Extract the (x, y) coordinate from the center of the cell holding the provided text.  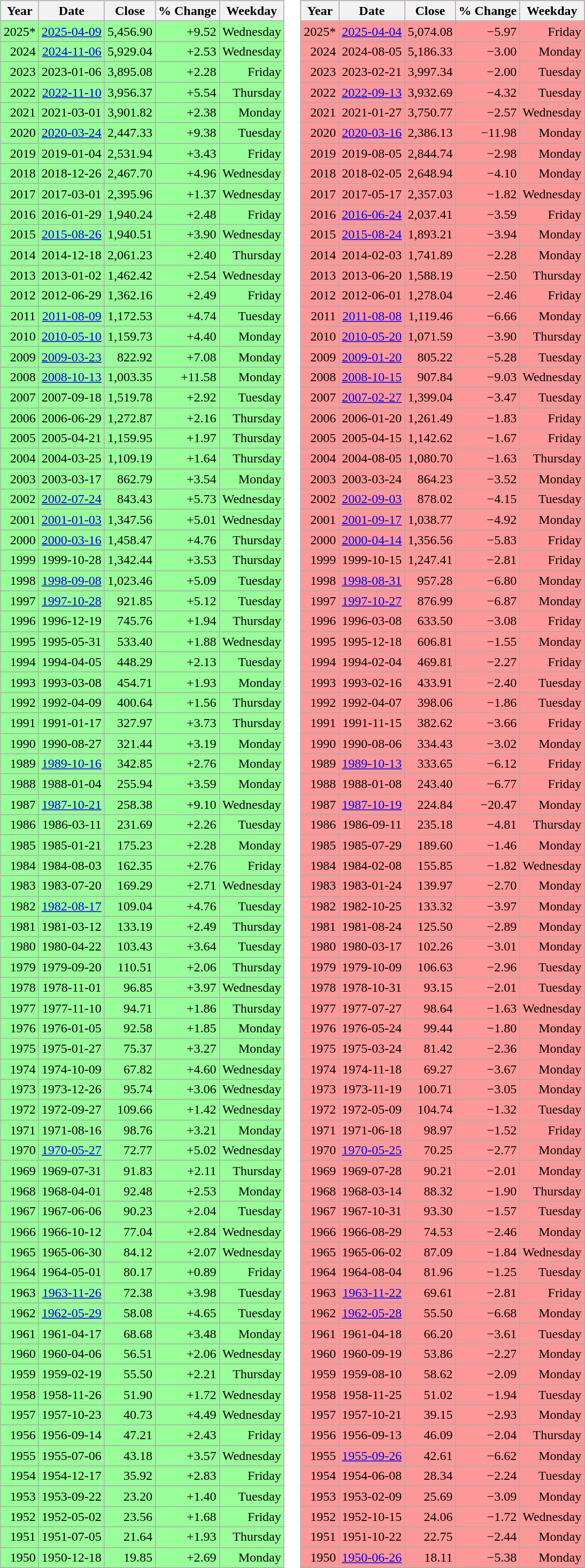
1995-05-31 (72, 642)
1960-04-06 (72, 1354)
1,109.19 (129, 459)
−3.00 (488, 51)
1955-09-26 (372, 1456)
92.58 (129, 1028)
+2.69 (187, 1557)
−4.81 (488, 825)
42.61 (430, 1456)
1966-08-29 (372, 1232)
2,648.94 (430, 174)
1997-10-27 (372, 601)
+1.64 (187, 459)
2020-03-16 (372, 133)
255.94 (129, 784)
−1.72 (488, 1517)
+4.60 (187, 1069)
2010-05-20 (372, 336)
2019-08-05 (372, 153)
70.25 (430, 1150)
2009-03-23 (72, 357)
40.73 (129, 1415)
921.85 (129, 601)
+1.72 (187, 1395)
805.22 (430, 357)
878.02 (430, 499)
−6.68 (488, 1313)
1,071.59 (430, 336)
1,399.04 (430, 397)
2007-09-18 (72, 397)
−2.28 (488, 255)
+2.07 (187, 1252)
22.75 (430, 1537)
+1.37 (187, 194)
862.79 (129, 479)
81.96 (430, 1272)
+0.89 (187, 1272)
957.28 (430, 581)
25.69 (430, 1496)
2,531.94 (129, 153)
1,159.73 (129, 336)
−5.28 (488, 357)
1,247.41 (430, 560)
1989-10-16 (72, 764)
133.19 (129, 926)
21.64 (129, 1537)
1,940.51 (129, 235)
−1.67 (488, 438)
−2.93 (488, 1415)
2004-08-05 (372, 459)
+5.12 (187, 601)
−2.77 (488, 1150)
2008-10-15 (372, 377)
382.62 (430, 723)
2,467.70 (129, 174)
3,895.08 (129, 72)
2024-08-05 (372, 51)
1,356.56 (430, 540)
1,347.56 (129, 520)
23.56 (129, 1517)
1983-01-24 (372, 886)
58.08 (129, 1313)
35.92 (129, 1476)
1952-05-02 (72, 1517)
2013-06-20 (372, 275)
+1.94 (187, 621)
342.85 (129, 764)
1974-10-09 (72, 1069)
1998-09-08 (72, 581)
1957-10-23 (72, 1415)
−2.89 (488, 926)
1980-04-22 (72, 947)
+3.57 (187, 1456)
+3.90 (187, 235)
1967-10-31 (372, 1211)
1965-06-30 (72, 1252)
5,929.04 (129, 51)
+3.53 (187, 560)
2,386.13 (430, 133)
+1.56 (187, 702)
+4.65 (187, 1313)
1959-08-10 (372, 1374)
2,447.33 (129, 133)
2003-03-24 (372, 479)
1972-05-09 (372, 1110)
56.51 (129, 1354)
2006-01-20 (372, 418)
+2.11 (187, 1171)
−2.36 (488, 1048)
+3.21 (187, 1130)
93.15 (430, 987)
3,901.82 (129, 113)
1978-10-31 (372, 987)
2004-03-25 (72, 459)
3,997.34 (430, 72)
−2.24 (488, 1476)
−9.03 (488, 377)
2018-12-26 (72, 174)
1953-02-09 (372, 1496)
98.64 (430, 1008)
+2.26 (187, 825)
2002-09-03 (372, 499)
1985-01-21 (72, 845)
−2.70 (488, 886)
1,588.19 (430, 275)
1982-08-17 (72, 906)
−2.40 (488, 682)
1987-10-21 (72, 805)
+1.40 (187, 1496)
469.81 (430, 662)
+1.85 (187, 1028)
+4.74 (187, 316)
1,080.70 (430, 459)
1992-04-07 (372, 702)
+5.54 (187, 92)
−6.77 (488, 784)
2019-01-04 (72, 153)
2000-04-14 (372, 540)
1975-01-27 (72, 1048)
1974-11-18 (372, 1069)
87.09 (430, 1252)
2,061.23 (129, 255)
1,172.53 (129, 316)
1,261.49 (430, 418)
−5.83 (488, 540)
1990-08-27 (72, 744)
1954-12-17 (72, 1476)
2016-01-29 (72, 214)
2003-03-17 (72, 479)
448.29 (129, 662)
125.50 (430, 926)
1982-10-25 (372, 906)
−1.86 (488, 702)
69.27 (430, 1069)
+9.52 (187, 31)
+4.96 (187, 174)
1950-12-18 (72, 1557)
1953-09-22 (72, 1496)
2015-08-26 (72, 235)
1988-01-04 (72, 784)
1962-05-28 (372, 1313)
2017-05-17 (372, 194)
155.85 (430, 866)
175.23 (129, 845)
1,142.62 (430, 438)
1,038.77 (430, 520)
−3.09 (488, 1496)
2017-03-01 (72, 194)
+2.16 (187, 418)
109.04 (129, 906)
+1.88 (187, 642)
2021-03-01 (72, 113)
133.32 (430, 906)
1972-09-27 (72, 1110)
1,003.35 (129, 377)
−1.25 (488, 1272)
2007-02-27 (372, 397)
80.17 (129, 1272)
93.30 (430, 1211)
51.02 (430, 1395)
91.83 (129, 1171)
72.77 (129, 1150)
1,362.16 (129, 296)
43.18 (129, 1456)
1,023.46 (129, 581)
1,519.78 (129, 397)
2000-03-16 (72, 540)
+4.40 (187, 336)
−1.84 (488, 1252)
1965-06-02 (372, 1252)
−4.92 (488, 520)
139.97 (430, 886)
2023-01-06 (72, 72)
1,462.42 (129, 275)
1,893.21 (430, 235)
2002-07-24 (72, 499)
−3.52 (488, 479)
104.74 (430, 1110)
−1.52 (488, 1130)
2025-04-09 (72, 31)
1987-10-19 (372, 805)
1997-10-28 (72, 601)
876.99 (430, 601)
−6.12 (488, 764)
1,741.89 (430, 255)
1979-10-09 (372, 967)
1,159.95 (129, 438)
2015-08-24 (372, 235)
231.69 (129, 825)
1991-11-15 (372, 723)
1990-08-06 (372, 744)
454.71 (129, 682)
90.23 (129, 1211)
1999-10-15 (372, 560)
398.06 (430, 702)
1963-11-22 (372, 1293)
69.61 (430, 1293)
+2.71 (187, 886)
2013-01-02 (72, 275)
+3.73 (187, 723)
+2.43 (187, 1435)
+3.19 (187, 744)
1984-02-08 (372, 866)
−3.94 (488, 235)
−1.83 (488, 418)
1964-08-04 (372, 1272)
1970-05-25 (372, 1150)
1986-03-11 (72, 825)
1968-04-01 (72, 1191)
1961-04-17 (72, 1333)
1986-09-11 (372, 825)
53.86 (430, 1354)
907.84 (430, 377)
90.21 (430, 1171)
95.74 (129, 1090)
94.71 (129, 1008)
−3.90 (488, 336)
1979-09-20 (72, 967)
2005-04-15 (372, 438)
1998-08-31 (372, 581)
−3.61 (488, 1333)
2006-06-29 (72, 418)
46.09 (430, 1435)
+3.48 (187, 1333)
106.63 (430, 967)
1966-10-12 (72, 1232)
2014-02-03 (372, 255)
1958-11-26 (72, 1395)
+3.06 (187, 1090)
2023-02-21 (372, 72)
3,750.77 (430, 113)
+5.01 (187, 520)
+2.54 (187, 275)
−2.50 (488, 275)
2005-04-21 (72, 438)
2,357.03 (430, 194)
1983-07-20 (72, 886)
1962-05-29 (72, 1313)
1993-03-08 (72, 682)
−5.38 (488, 1557)
1963-11-26 (72, 1293)
2,844.74 (430, 153)
98.76 (129, 1130)
75.37 (129, 1048)
−4.10 (488, 174)
1980-03-17 (372, 947)
−3.05 (488, 1090)
822.92 (129, 357)
+1.86 (187, 1008)
224.84 (430, 805)
−1.94 (488, 1395)
−6.62 (488, 1456)
+5.02 (187, 1150)
1973-12-26 (72, 1090)
−2.00 (488, 72)
−3.01 (488, 947)
109.66 (129, 1110)
2016-06-24 (372, 214)
2,395.96 (129, 194)
2022-11-10 (72, 92)
235.18 (430, 825)
1969-07-31 (72, 1171)
−3.02 (488, 744)
+3.64 (187, 947)
1957-10-21 (372, 1415)
+2.40 (187, 255)
1,458.47 (129, 540)
2001-09-17 (372, 520)
1988-01-08 (372, 784)
24.06 (430, 1517)
1993-02-16 (372, 682)
−6.66 (488, 316)
2012-06-29 (72, 296)
162.35 (129, 866)
−3.66 (488, 723)
−2.44 (488, 1537)
−2.98 (488, 153)
2024-11-06 (72, 51)
+2.38 (187, 113)
1,119.46 (430, 316)
+2.48 (187, 214)
−3.59 (488, 214)
+5.09 (187, 581)
5,186.33 (430, 51)
66.20 (430, 1333)
1,342.44 (129, 560)
39.15 (430, 1415)
−2.96 (488, 967)
189.60 (430, 845)
1996-03-08 (372, 621)
+1.68 (187, 1517)
1981-03-12 (72, 926)
1960-09-19 (372, 1354)
2014-12-18 (72, 255)
1971-06-18 (372, 1130)
3,932.69 (430, 92)
−1.32 (488, 1110)
1994-02-04 (372, 662)
1951-10-22 (372, 1537)
5,456.90 (129, 31)
1996-12-19 (72, 621)
1985-07-29 (372, 845)
1981-08-24 (372, 926)
1,272.87 (129, 418)
1956-09-13 (372, 1435)
+1.42 (187, 1110)
1976-01-05 (72, 1028)
+3.43 (187, 153)
88.32 (430, 1191)
1992-04-09 (72, 702)
−3.08 (488, 621)
1951-07-05 (72, 1537)
1950-06-26 (372, 1557)
3,956.37 (129, 92)
+3.27 (187, 1048)
18.11 (430, 1557)
533.40 (129, 642)
2011-08-09 (72, 316)
1999-10-28 (72, 560)
+11.58 (187, 377)
−3.47 (488, 397)
864.23 (430, 479)
+9.38 (187, 133)
2018-02-05 (372, 174)
1,940.24 (129, 214)
1976-05-24 (372, 1028)
−1.80 (488, 1028)
74.53 (430, 1232)
2022-09-13 (372, 92)
843.43 (129, 499)
433.91 (430, 682)
633.50 (430, 621)
1973-11-19 (372, 1090)
−6.80 (488, 581)
1977-11-10 (72, 1008)
72.38 (129, 1293)
84.12 (129, 1252)
1952-10-15 (372, 1517)
102.26 (430, 947)
321.44 (129, 744)
−1.55 (488, 642)
1,278.04 (430, 296)
2,037.41 (430, 214)
+3.54 (187, 479)
606.81 (430, 642)
98.97 (430, 1130)
1989-10-13 (372, 764)
−1.90 (488, 1191)
1994-04-05 (72, 662)
100.71 (430, 1090)
5,074.08 (430, 31)
−1.57 (488, 1211)
−3.67 (488, 1069)
−4.15 (488, 499)
77.04 (129, 1232)
+2.04 (187, 1211)
47.21 (129, 1435)
1956-09-14 (72, 1435)
+1.97 (187, 438)
67.82 (129, 1069)
+2.13 (187, 662)
+4.49 (187, 1415)
−2.04 (488, 1435)
1991-01-17 (72, 723)
−3.97 (488, 906)
327.97 (129, 723)
28.34 (430, 1476)
1977-07-27 (372, 1008)
2008-10-13 (72, 377)
+3.98 (187, 1293)
2011-08-08 (372, 316)
400.64 (129, 702)
1975-03-24 (372, 1048)
−11.98 (488, 133)
334.43 (430, 744)
−20.47 (488, 805)
2010-05-10 (72, 336)
99.44 (430, 1028)
1995-12-18 (372, 642)
333.65 (430, 764)
2021-01-27 (372, 113)
92.48 (129, 1191)
−5.97 (488, 31)
19.85 (129, 1557)
1970-05-27 (72, 1150)
1971-08-16 (72, 1130)
+2.92 (187, 397)
−4.32 (488, 92)
96.85 (129, 987)
1967-06-06 (72, 1211)
−2.57 (488, 113)
23.20 (129, 1496)
+3.59 (187, 784)
+2.84 (187, 1232)
2025-04-04 (372, 31)
2009-01-20 (372, 357)
+9.10 (187, 805)
+2.21 (187, 1374)
81.42 (430, 1048)
+3.97 (187, 987)
110.51 (129, 967)
103.43 (129, 947)
2020-03-24 (72, 133)
1984-08-03 (72, 866)
1959-02-19 (72, 1374)
−6.87 (488, 601)
68.68 (129, 1333)
+2.83 (187, 1476)
1954-06-08 (372, 1476)
1955-07-06 (72, 1456)
2012-06-01 (372, 296)
1968-03-14 (372, 1191)
+7.08 (187, 357)
1964-05-01 (72, 1272)
1978-11-01 (72, 987)
745.76 (129, 621)
258.38 (129, 805)
1961-04-18 (372, 1333)
51.90 (129, 1395)
243.40 (430, 784)
+5.73 (187, 499)
58.62 (430, 1374)
−2.09 (488, 1374)
2001-01-03 (72, 520)
−1.46 (488, 845)
1969-07-28 (372, 1171)
169.29 (129, 886)
1958-11-25 (372, 1395)
